Search for the cell housing the specified text and yield its [x, y] center coordinate. 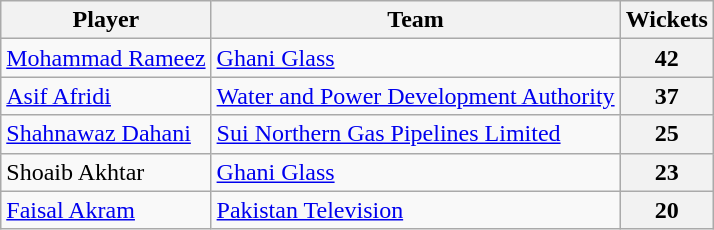
Shoaib Akhtar [106, 172]
Water and Power Development Authority [416, 96]
42 [666, 58]
Player [106, 20]
37 [666, 96]
Sui Northern Gas Pipelines Limited [416, 134]
Team [416, 20]
Mohammad Rameez [106, 58]
Pakistan Television [416, 210]
Asif Afridi [106, 96]
20 [666, 210]
23 [666, 172]
25 [666, 134]
Wickets [666, 20]
Shahnawaz Dahani [106, 134]
Faisal Akram [106, 210]
